Capture the cell that displays the provided text and extract its (x, y) central coordinate. 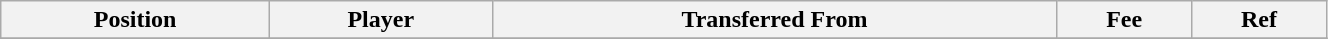
Position (136, 20)
Fee (1124, 20)
Player (380, 20)
Ref (1260, 20)
Transferred From (774, 20)
